From the cell containing the given text, extract its center point as (X, Y) coordinate. 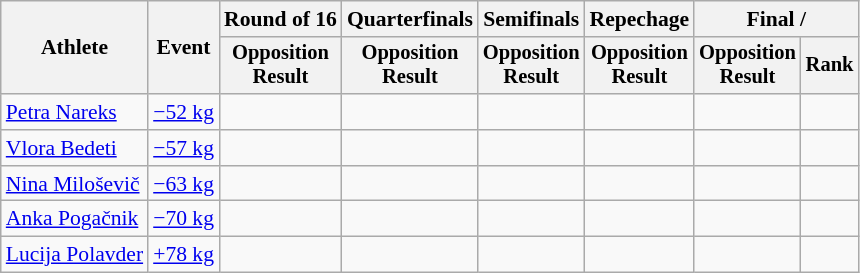
Repechage (640, 19)
Lucija Polavder (74, 255)
−52 kg (184, 112)
Nina Miloševič (74, 184)
Anka Pogačnik (74, 219)
−57 kg (184, 148)
−70 kg (184, 219)
Final / (776, 19)
Rank (830, 66)
Semifinals (532, 19)
−63 kg (184, 184)
Athlete (74, 48)
Petra Nareks (74, 112)
Quarterfinals (410, 19)
Round of 16 (280, 19)
Vlora Bedeti (74, 148)
Event (184, 48)
+78 kg (184, 255)
